Identify which cell holds the provided text, then report its [X, Y] central coordinate. 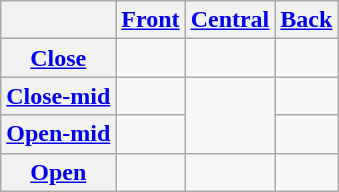
Close-mid [58, 96]
Front [150, 20]
Central [230, 20]
Open [58, 172]
Close [58, 58]
Back [306, 20]
Open-mid [58, 134]
